Extract the (x, y) coordinate from the center of the cell holding the provided text.  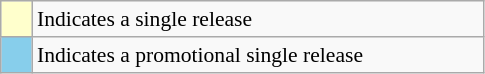
Indicates a single release (258, 19)
Indicates a promotional single release (258, 55)
